Return the [x, y] coordinate for the center point of the cell that contains the specified text.  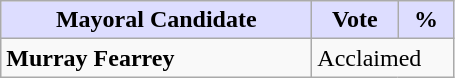
Murray Fearrey [156, 58]
Acclaimed [383, 58]
Vote [355, 20]
Mayoral Candidate [156, 20]
% [426, 20]
